Find where the given text appears and provide that cell's center as (x, y) coordinate. 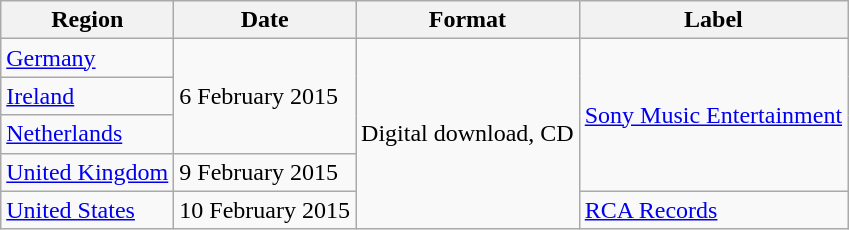
Date (265, 20)
United Kingdom (88, 172)
Netherlands (88, 134)
Label (713, 20)
United States (88, 210)
Germany (88, 58)
Digital download, CD (468, 134)
6 February 2015 (265, 96)
Format (468, 20)
Sony Music Entertainment (713, 115)
9 February 2015 (265, 172)
Region (88, 20)
Ireland (88, 96)
RCA Records (713, 210)
10 February 2015 (265, 210)
